Detect which cell encompasses the target text, then output its (x, y) center coordinate. 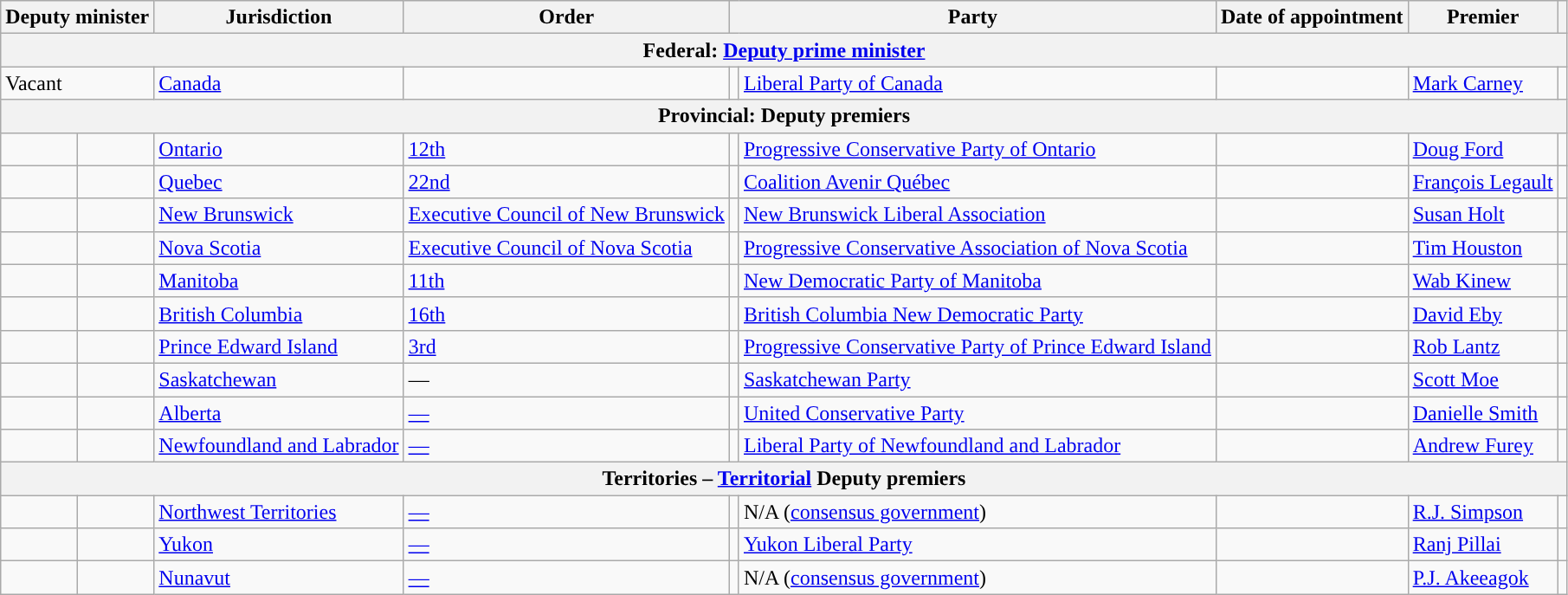
Alberta (279, 413)
Jurisdiction (279, 17)
Susan Holt (1482, 215)
Yukon Liberal Party (977, 545)
Prince Edward Island (279, 346)
Date of appointment (1312, 17)
Yukon (279, 545)
Newfoundland and Labrador (279, 446)
David Eby (1482, 314)
Wab Kinew (1482, 281)
Andrew Furey (1482, 446)
11th (566, 281)
British Columbia (279, 314)
New Brunswick (279, 215)
New Brunswick Liberal Association (977, 215)
Progressive Conservative Association of Nova Scotia (977, 248)
United Conservative Party (977, 413)
Executive Council of New Brunswick (566, 215)
Executive Council of Nova Scotia (566, 248)
R.J. Simpson (1482, 512)
Territories – Territorial Deputy premiers (784, 479)
Liberal Party of Canada (977, 83)
Northwest Territories (279, 512)
Deputy minister (78, 17)
Canada (279, 83)
Federal: Deputy prime minister (784, 50)
Liberal Party of Newfoundland and Labrador (977, 446)
Tim Houston (1482, 248)
British Columbia New Democratic Party (977, 314)
Mark Carney (1482, 83)
Premier (1482, 17)
Nunavut (279, 578)
22nd (566, 182)
Provincial: Deputy premiers (784, 116)
Party (972, 17)
François Legault (1482, 182)
Progressive Conservative Party of Prince Edward Island (977, 346)
12th (566, 149)
Coalition Avenir Québec (977, 182)
Nova Scotia (279, 248)
P.J. Akeeagok (1482, 578)
Vacant (78, 83)
Manitoba (279, 281)
Order (566, 17)
Progressive Conservative Party of Ontario (977, 149)
3rd (566, 346)
Danielle Smith (1482, 413)
Saskatchewan Party (977, 379)
New Democratic Party of Manitoba (977, 281)
Ranj Pillai (1482, 545)
Scott Moe (1482, 379)
Doug Ford (1482, 149)
Quebec (279, 182)
16th (566, 314)
Ontario (279, 149)
Saskatchewan (279, 379)
Rob Lantz (1482, 346)
